Pinpoint the cell where the given text exists, returning its [X, Y] midpoint coordinate. 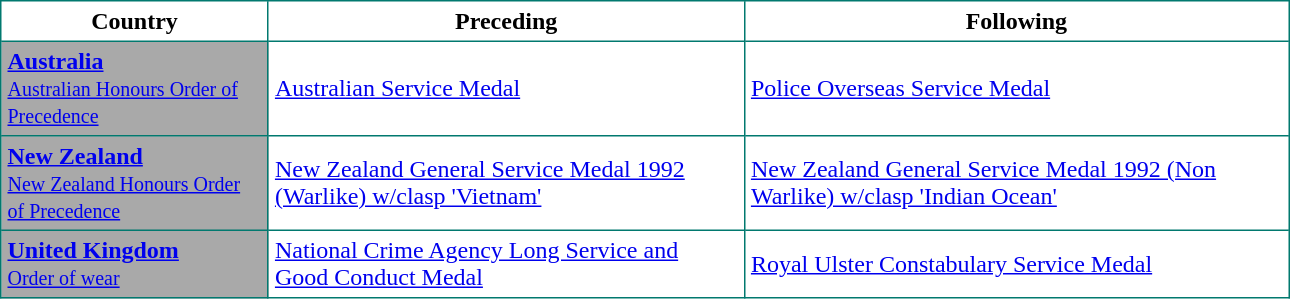
Following [1016, 21]
National Crime Agency Long Service and Good Conduct Medal [506, 264]
AustraliaAustralian Honours Order of Precedence [134, 88]
United KingdomOrder of wear [134, 264]
New Zealand General Service Medal 1992 (Warlike) w/clasp 'Vietnam' [506, 183]
Australian Service Medal [506, 88]
Royal Ulster Constabulary Service Medal [1016, 264]
New ZealandNew Zealand Honours Order of Precedence [134, 183]
Preceding [506, 21]
Police Overseas Service Medal [1016, 88]
Country [134, 21]
New Zealand General Service Medal 1992 (Non Warlike) w/clasp 'Indian Ocean' [1016, 183]
